Determine the (X, Y) coordinate at the center of the cell enclosing the given text.  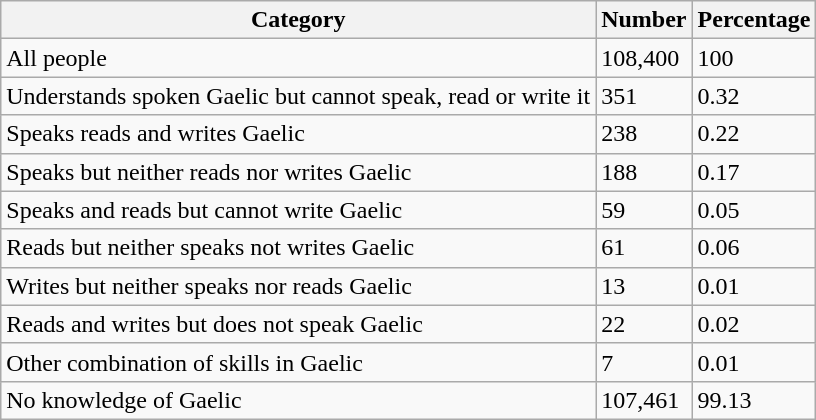
Reads but neither speaks not writes Gaelic (298, 248)
0.06 (754, 248)
Speaks and reads but cannot write Gaelic (298, 210)
Writes but neither speaks nor reads Gaelic (298, 286)
0.17 (754, 172)
108,400 (644, 58)
No knowledge of Gaelic (298, 400)
22 (644, 324)
All people (298, 58)
107,461 (644, 400)
99.13 (754, 400)
Number (644, 20)
0.32 (754, 96)
Reads and writes but does not speak Gaelic (298, 324)
13 (644, 286)
Other combination of skills in Gaelic (298, 362)
100 (754, 58)
59 (644, 210)
0.22 (754, 134)
Understands spoken Gaelic but cannot speak, read or write it (298, 96)
Percentage (754, 20)
0.02 (754, 324)
61 (644, 248)
351 (644, 96)
238 (644, 134)
0.05 (754, 210)
Speaks reads and writes Gaelic (298, 134)
188 (644, 172)
Speaks but neither reads nor writes Gaelic (298, 172)
7 (644, 362)
Category (298, 20)
